Extract the [x, y] coordinate from the center of the cell holding the provided text.  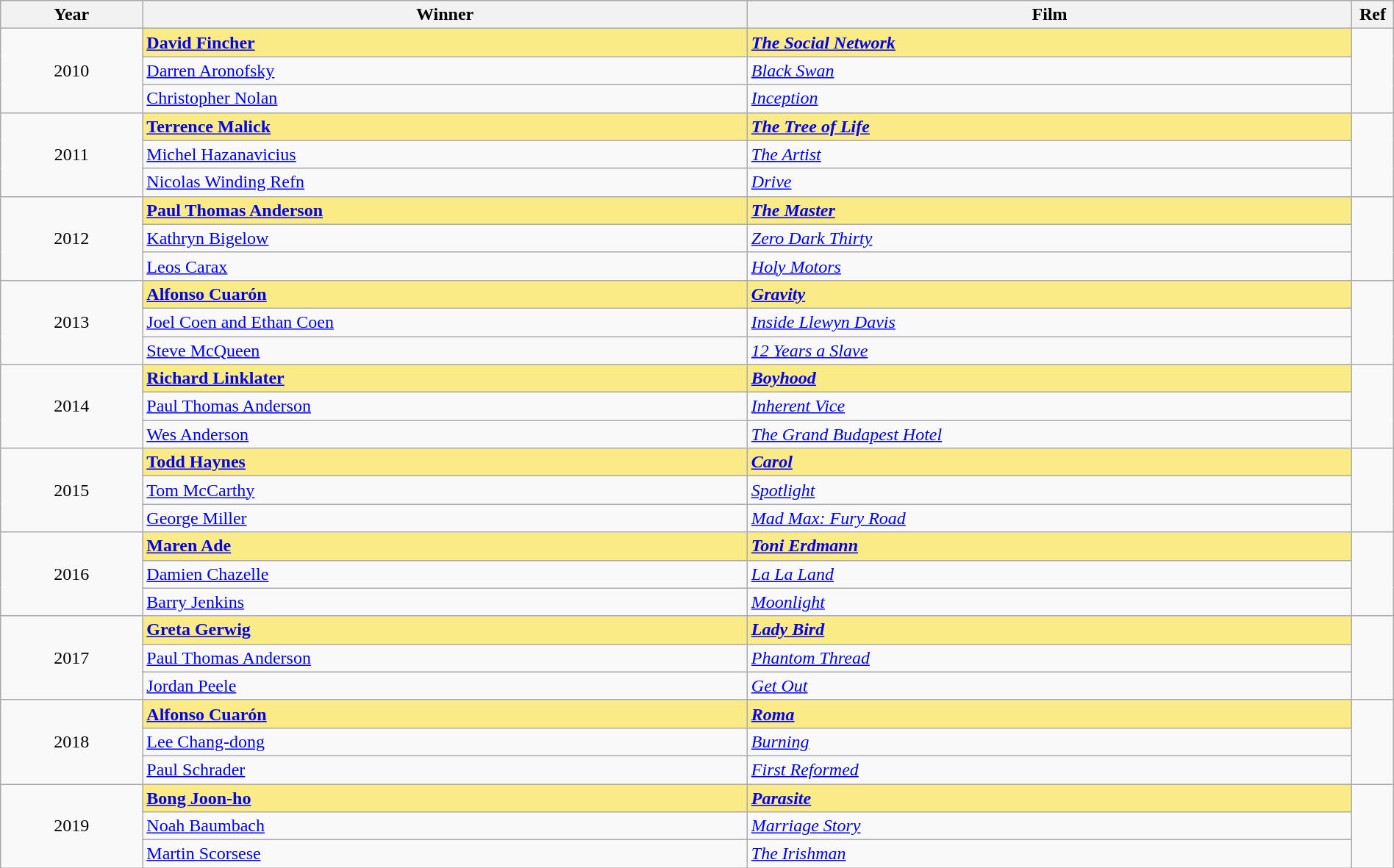
Burning [1049, 742]
Gravity [1049, 294]
First Reformed [1049, 770]
Jordan Peele [445, 686]
The Tree of Life [1049, 126]
The Irishman [1049, 854]
Toni Erdmann [1049, 546]
Damien Chazelle [445, 574]
La La Land [1049, 574]
2019 [72, 825]
2010 [72, 71]
2015 [72, 490]
Tom McCarthy [445, 490]
Terrence Malick [445, 126]
2016 [72, 574]
Kathryn Bigelow [445, 238]
David Fincher [445, 43]
Film [1049, 15]
Martin Scorsese [445, 854]
Roma [1049, 714]
Lady Bird [1049, 630]
Spotlight [1049, 490]
The Grand Budapest Hotel [1049, 434]
2014 [72, 406]
Wes Anderson [445, 434]
Todd Haynes [445, 462]
Lee Chang-dong [445, 742]
12 Years a Slave [1049, 351]
Steve McQueen [445, 351]
2017 [72, 658]
2018 [72, 742]
Greta Gerwig [445, 630]
Richard Linklater [445, 379]
Michel Hazanavicius [445, 154]
Get Out [1049, 686]
Darren Aronofsky [445, 71]
2013 [72, 322]
George Miller [445, 518]
Phantom Thread [1049, 658]
Leos Carax [445, 266]
The Master [1049, 210]
Nicolas Winding Refn [445, 182]
Winner [445, 15]
Moonlight [1049, 602]
The Artist [1049, 154]
Zero Dark Thirty [1049, 238]
Parasite [1049, 797]
Noah Baumbach [445, 826]
Barry Jenkins [445, 602]
Marriage Story [1049, 826]
2011 [72, 154]
Ref [1373, 15]
Boyhood [1049, 379]
Bong Joon-ho [445, 797]
Holy Motors [1049, 266]
Inside Llewyn Davis [1049, 322]
Joel Coen and Ethan Coen [445, 322]
Paul Schrader [445, 770]
Maren Ade [445, 546]
Drive [1049, 182]
Inherent Vice [1049, 406]
Christopher Nolan [445, 98]
Black Swan [1049, 71]
Inception [1049, 98]
2012 [72, 238]
Carol [1049, 462]
Mad Max: Fury Road [1049, 518]
Year [72, 15]
The Social Network [1049, 43]
